Search for the cell housing the specified text and yield its [X, Y] center coordinate. 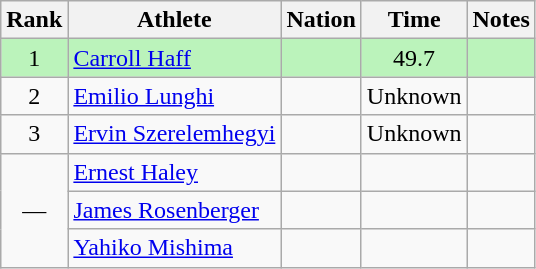
Emilio Lunghi [174, 96]
Ervin Szerelemhegyi [174, 134]
2 [34, 96]
— [34, 210]
Ernest Haley [174, 172]
Nation [321, 20]
3 [34, 134]
1 [34, 58]
Yahiko Mishima [174, 248]
Notes [501, 20]
James Rosenberger [174, 210]
49.7 [414, 58]
Rank [34, 20]
Time [414, 20]
Athlete [174, 20]
Carroll Haff [174, 58]
